Scan for the cell matching the given text and deliver its [X, Y] coordinate at center. 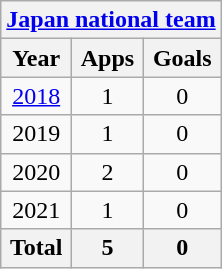
2020 [36, 172]
2021 [36, 210]
Japan national team [111, 20]
Goals [182, 58]
5 [108, 248]
2 [108, 172]
2019 [36, 134]
2018 [36, 96]
Apps [108, 58]
Total [36, 248]
Year [36, 58]
